Locate the cell with the specified text and output its (X, Y) center coordinate. 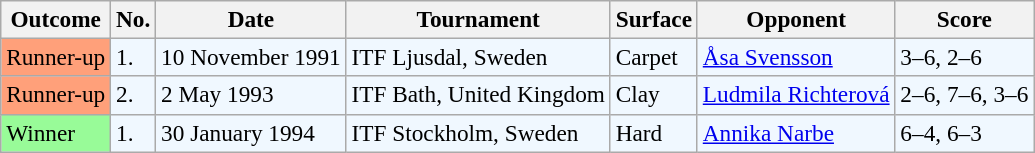
3–6, 2–6 (964, 57)
No. (134, 19)
ITF Bath, United Kingdom (478, 95)
2. (134, 95)
ITF Ljusdal, Sweden (478, 57)
2 May 1993 (251, 95)
Clay (654, 95)
Opponent (796, 19)
Åsa Svensson (796, 57)
Carpet (654, 57)
Surface (654, 19)
Date (251, 19)
Outcome (56, 19)
Hard (654, 133)
6–4, 6–3 (964, 133)
30 January 1994 (251, 133)
Annika Narbe (796, 133)
ITF Stockholm, Sweden (478, 133)
Ludmila Richterová (796, 95)
2–6, 7–6, 3–6 (964, 95)
10 November 1991 (251, 57)
Tournament (478, 19)
Score (964, 19)
Winner (56, 133)
